Detect which cell encompasses the target text, then output its [x, y] center coordinate. 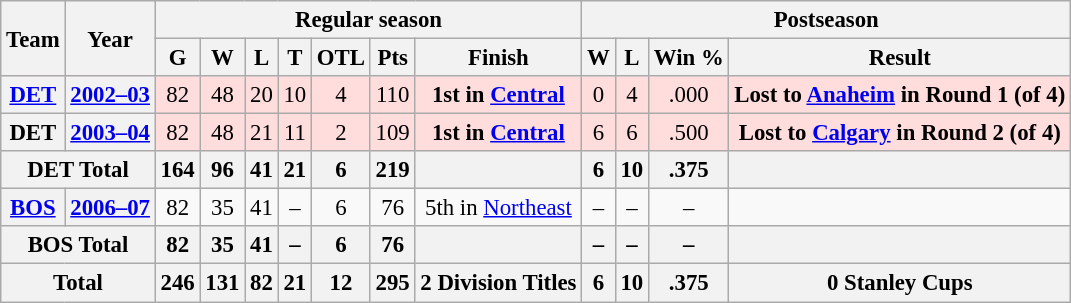
0 Stanley Cups [900, 283]
109 [392, 133]
.500 [689, 133]
20 [262, 95]
110 [392, 95]
OTL [342, 58]
2002–03 [110, 95]
Total [78, 283]
Pts [392, 58]
T [294, 58]
2 [342, 133]
164 [178, 170]
5th in Northeast [498, 208]
96 [222, 170]
11 [294, 133]
12 [342, 283]
BOS [33, 208]
2003–04 [110, 133]
131 [222, 283]
Team [33, 38]
246 [178, 283]
Finish [498, 58]
.000 [689, 95]
BOS Total [78, 245]
Win % [689, 58]
G [178, 58]
Lost to Calgary in Round 2 (of 4) [900, 133]
0 [598, 95]
Postseason [826, 20]
2006–07 [110, 208]
Lost to Anaheim in Round 1 (of 4) [900, 95]
Result [900, 58]
Regular season [368, 20]
2 Division Titles [498, 283]
295 [392, 283]
Year [110, 38]
219 [392, 170]
DET Total [78, 170]
